Capture the cell that displays the provided text and extract its [x, y] central coordinate. 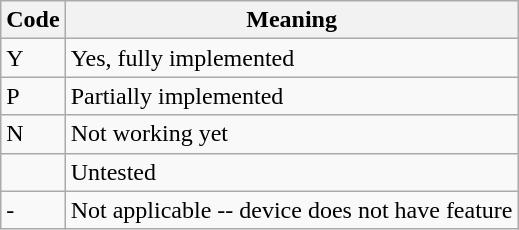
Untested [292, 172]
Not working yet [292, 134]
Partially implemented [292, 96]
P [33, 96]
Y [33, 58]
Meaning [292, 20]
Code [33, 20]
- [33, 210]
Not applicable -- device does not have feature [292, 210]
Yes, fully implemented [292, 58]
N [33, 134]
